Find where the given text appears and provide that cell's center as [x, y] coordinate. 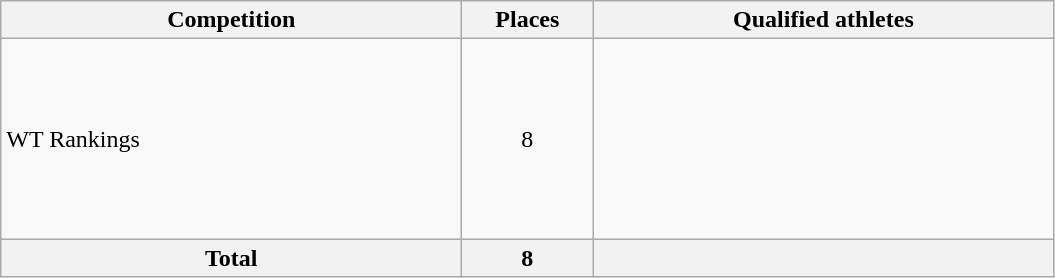
Total [232, 258]
Places [528, 20]
Qualified athletes [824, 20]
WT Rankings [232, 139]
Competition [232, 20]
